Return (X, Y) of the center of cell containing provided text 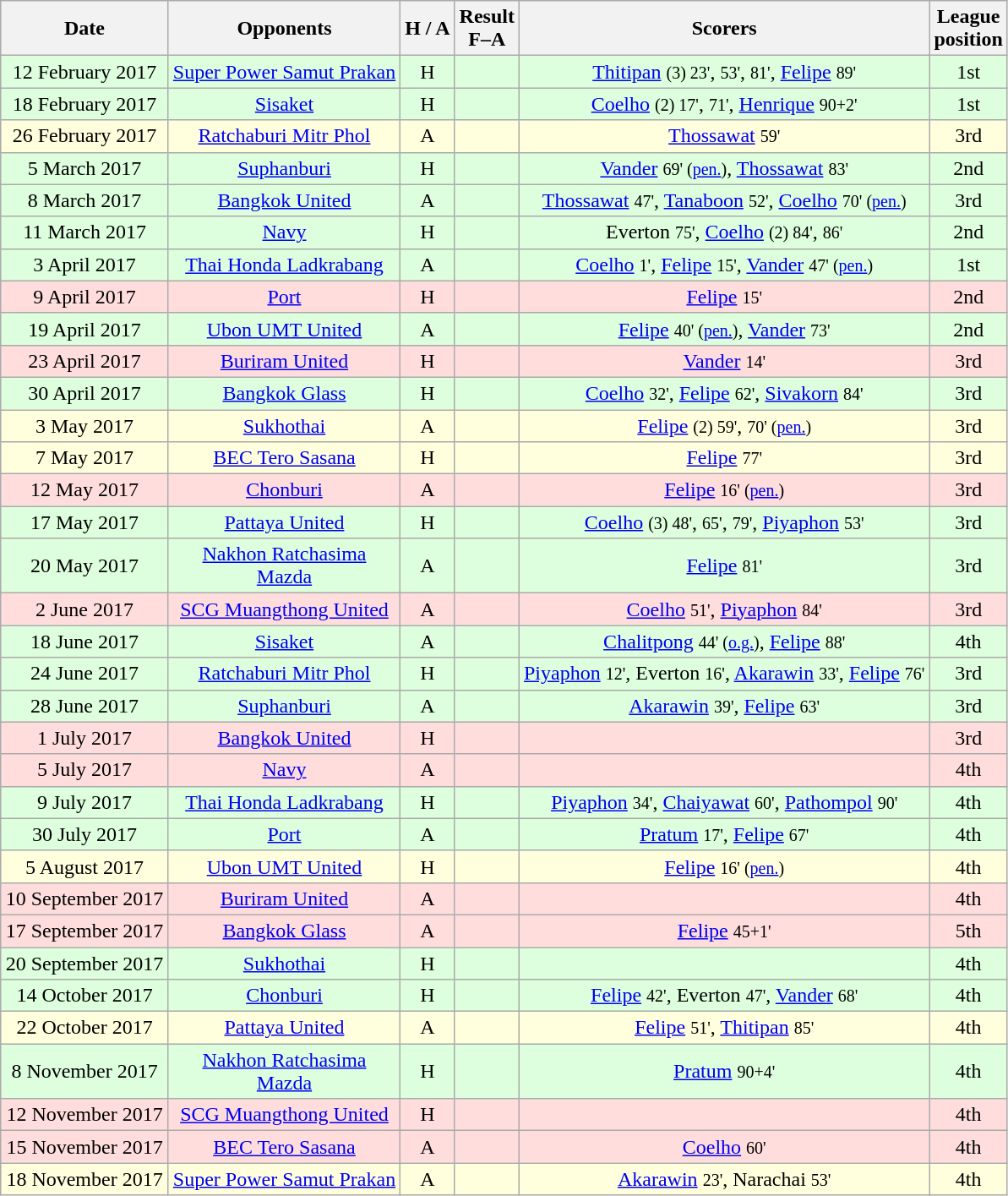
28 June 2017 (84, 706)
24 June 2017 (84, 674)
Coelho 32', Felipe 62', Sivakorn 84' (723, 393)
Pratum 90+4' (723, 1072)
18 June 2017 (84, 642)
20 May 2017 (84, 566)
Thossawat 47', Tanaboon 52', Coelho 70' (pen.) (723, 200)
Piyaphon 12', Everton 16', Akarawin 33', Felipe 76' (723, 674)
Akarawin 23', Narachai 53' (723, 1179)
Vander 69' (pen.), Thossawat 83' (723, 168)
Piyaphon 34', Chaiyawat 60', Pathompol 90' (723, 802)
Leagueposition (968, 29)
Pratum 17', Felipe 67' (723, 834)
5 March 2017 (84, 168)
17 May 2017 (84, 522)
Opponents (284, 29)
5 August 2017 (84, 866)
12 May 2017 (84, 490)
17 September 2017 (84, 931)
Coelho 51', Piyaphon 84' (723, 609)
Felipe 77' (723, 458)
Felipe 40' (pen.), Vander 73' (723, 329)
Everton 75', Coelho (2) 84', 86' (723, 232)
H / A (428, 29)
12 November 2017 (84, 1115)
10 September 2017 (84, 898)
Scorers (723, 29)
Felipe 42', Everton 47', Vander 68' (723, 996)
Chalitpong 44' (o.g.), Felipe 88' (723, 642)
Vander 14' (723, 361)
2 June 2017 (84, 609)
14 October 2017 (84, 996)
9 July 2017 (84, 802)
1 July 2017 (84, 738)
7 May 2017 (84, 458)
Coelho (2) 17', 71', Henrique 90+2' (723, 104)
8 March 2017 (84, 200)
3 May 2017 (84, 425)
5 July 2017 (84, 770)
15 November 2017 (84, 1147)
22 October 2017 (84, 1028)
30 April 2017 (84, 393)
23 April 2017 (84, 361)
18 February 2017 (84, 104)
30 July 2017 (84, 834)
3 April 2017 (84, 265)
Akarawin 39', Felipe 63' (723, 706)
20 September 2017 (84, 963)
Coelho 1', Felipe 15', Vander 47' (pen.) (723, 265)
Date (84, 29)
Felipe 51', Thitipan 85' (723, 1028)
Felipe (2) 59', 70' (pen.) (723, 425)
Thossawat 59' (723, 136)
Coelho (3) 48', 65', 79', Piyaphon 53' (723, 522)
11 March 2017 (84, 232)
9 April 2017 (84, 297)
Felipe 81' (723, 566)
26 February 2017 (84, 136)
Felipe 15' (723, 297)
18 November 2017 (84, 1179)
19 April 2017 (84, 329)
ResultF–A (487, 29)
5th (968, 931)
8 November 2017 (84, 1072)
Thitipan (3) 23', 53', 81', Felipe 89' (723, 72)
Coelho 60' (723, 1147)
Felipe 45+1' (723, 931)
12 February 2017 (84, 72)
